Locate the cell with the specified text and output its [x, y] center coordinate. 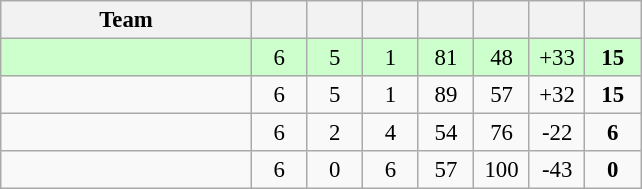
89 [446, 95]
54 [446, 133]
-22 [557, 133]
+32 [557, 95]
81 [446, 58]
4 [391, 133]
76 [502, 133]
Team [126, 20]
2 [335, 133]
-43 [557, 170]
+33 [557, 58]
100 [502, 170]
48 [502, 58]
